Return the (X, Y) coordinate for the center point of the cell that contains the specified text.  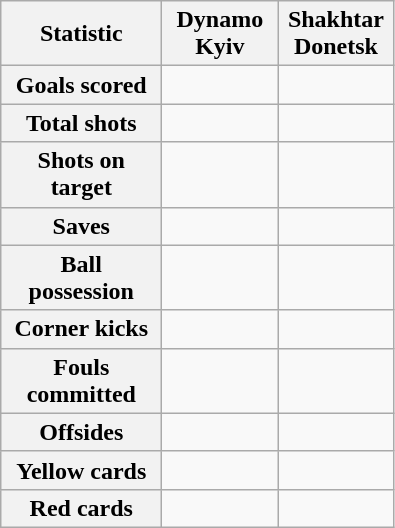
Saves (82, 226)
Corner kicks (82, 329)
Red cards (82, 508)
Shots on target (82, 174)
Goals scored (82, 85)
Dynamo Kyiv (220, 34)
Shakhtar Donetsk (336, 34)
Statistic (82, 34)
Total shots (82, 123)
Offsides (82, 432)
Yellow cards (82, 470)
Ball possession (82, 278)
Fouls committed (82, 380)
